Provide the [x, y] coordinate of the cell's center where the given text is located.  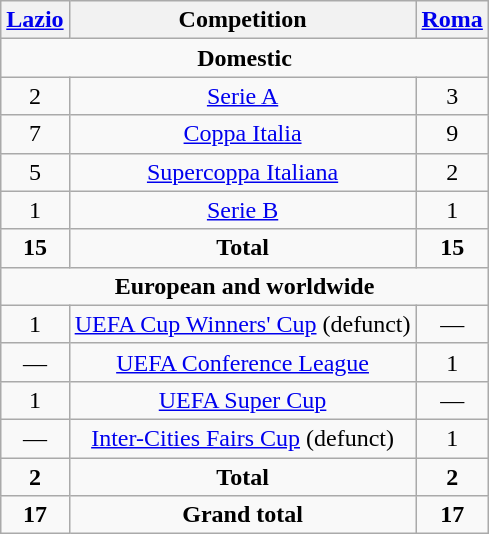
Grand total [242, 515]
Supercoppa Italiana [242, 172]
Lazio [35, 20]
7 [35, 134]
Coppa Italia [242, 134]
Inter-Cities Fairs Cup (defunct) [242, 438]
Competition [242, 20]
Serie A [242, 96]
European and worldwide [245, 286]
Serie B [242, 210]
5 [35, 172]
UEFA Conference League [242, 362]
9 [452, 134]
3 [452, 96]
UEFA Super Cup [242, 400]
Domestic [245, 58]
UEFA Cup Winners' Cup (defunct) [242, 324]
Roma [452, 20]
